Extract the [X, Y] coordinate from the center of the cell holding the provided text.  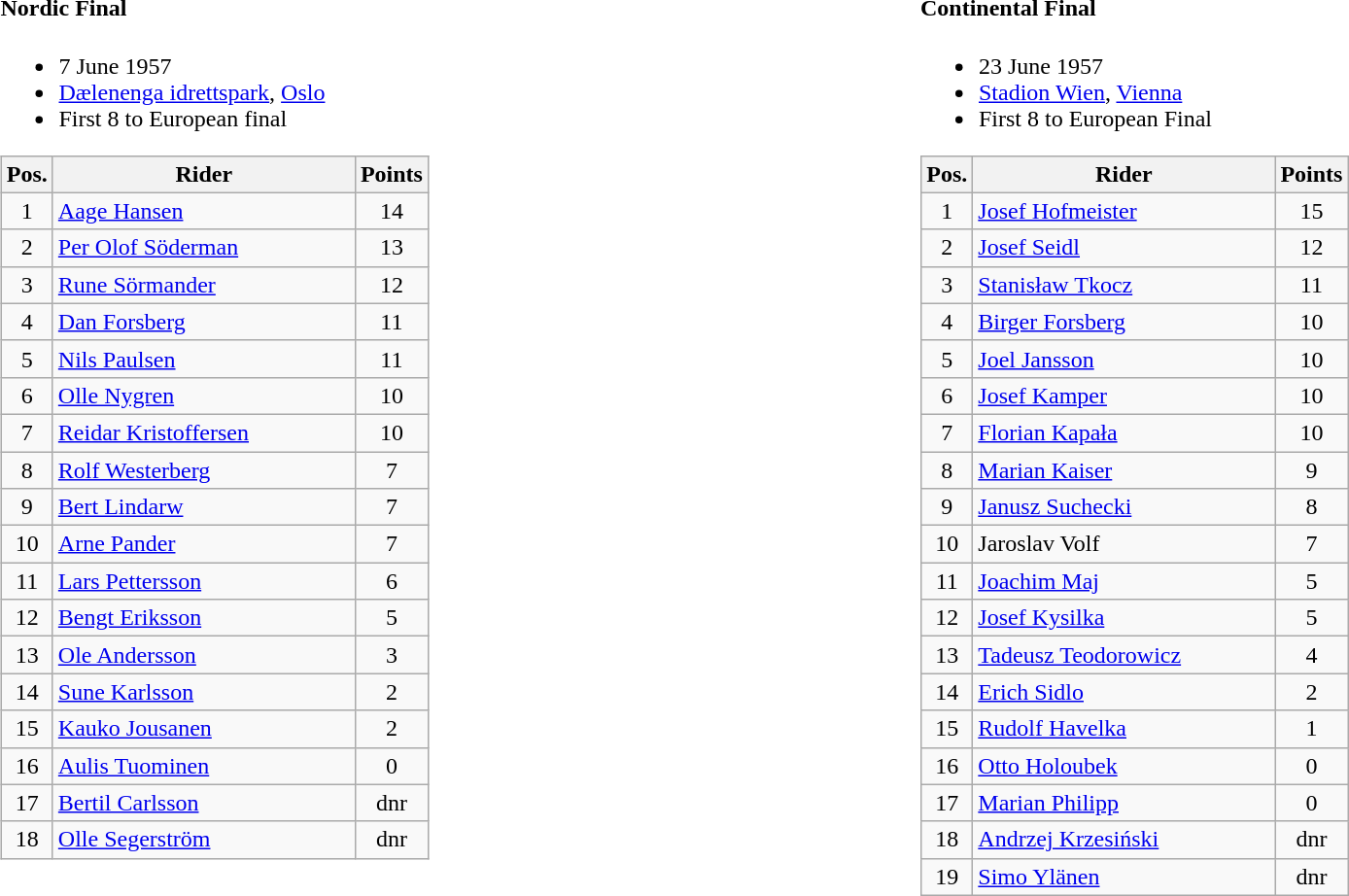
Aulis Tuominen [204, 766]
Kauko Jousanen [204, 729]
Rudolf Havelka [1124, 729]
Tadeusz Teodorowicz [1124, 655]
Janusz Suchecki [1124, 507]
Josef Hofmeister [1124, 211]
Birger Forsberg [1124, 322]
Per Olof Söderman [204, 248]
Florian Kapała [1124, 432]
Joel Jansson [1124, 359]
Sune Karlsson [204, 692]
Marian Kaiser [1124, 470]
Reidar Kristoffersen [204, 432]
Joachim Maj [1124, 581]
Bert Lindarw [204, 507]
Josef Seidl [1124, 248]
Josef Kamper [1124, 396]
Simo Ylänen [1124, 877]
Nils Paulsen [204, 359]
Jaroslav Volf [1124, 544]
Olle Nygren [204, 396]
Arne Pander [204, 544]
Josef Kysilka [1124, 618]
Aage Hansen [204, 211]
Erich Sidlo [1124, 692]
Rune Sörmander [204, 285]
Bertil Carlsson [204, 803]
Olle Segerström [204, 840]
Ole Andersson [204, 655]
Dan Forsberg [204, 322]
Marian Philipp [1124, 803]
19 [947, 877]
Lars Pettersson [204, 581]
Otto Holoubek [1124, 766]
Andrzej Krzesiński [1124, 840]
Bengt Eriksson [204, 618]
Rolf Westerberg [204, 470]
Stanisław Tkocz [1124, 285]
